Output the (X, Y) coordinate of the center of the cell containing the given text.  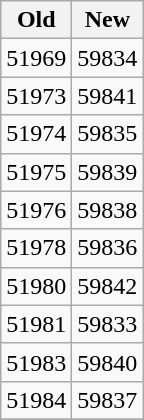
51981 (36, 324)
59834 (108, 58)
51980 (36, 286)
59836 (108, 248)
59837 (108, 400)
59839 (108, 172)
59842 (108, 286)
51984 (36, 400)
59841 (108, 96)
51974 (36, 134)
Old (36, 20)
59835 (108, 134)
59833 (108, 324)
51973 (36, 96)
51983 (36, 362)
New (108, 20)
51976 (36, 210)
51975 (36, 172)
59838 (108, 210)
59840 (108, 362)
51978 (36, 248)
51969 (36, 58)
